Identify which cell holds the provided text, then report its [X, Y] central coordinate. 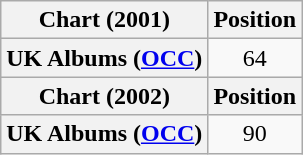
90 [255, 134]
64 [255, 58]
Chart (2001) [104, 20]
Chart (2002) [104, 96]
